Search for the cell housing the specified text and yield its [x, y] center coordinate. 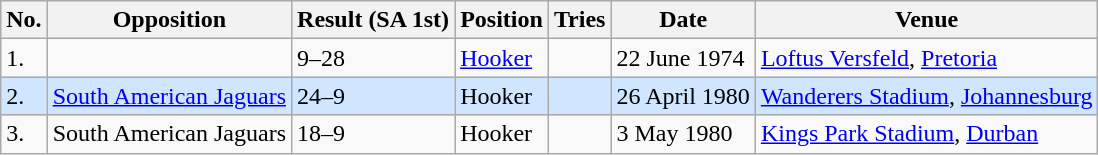
18–9 [374, 134]
Wanderers Stadium, Johannesburg [926, 96]
Position [502, 20]
Tries [580, 20]
9–28 [374, 58]
Venue [926, 20]
Date [683, 20]
2. [24, 96]
Opposition [169, 20]
1. [24, 58]
Loftus Versfeld, Pretoria [926, 58]
24–9 [374, 96]
26 April 1980 [683, 96]
Result (SA 1st) [374, 20]
3. [24, 134]
3 May 1980 [683, 134]
Kings Park Stadium, Durban [926, 134]
No. [24, 20]
22 June 1974 [683, 58]
